Pinpoint the cell where the given text exists, returning its (X, Y) midpoint coordinate. 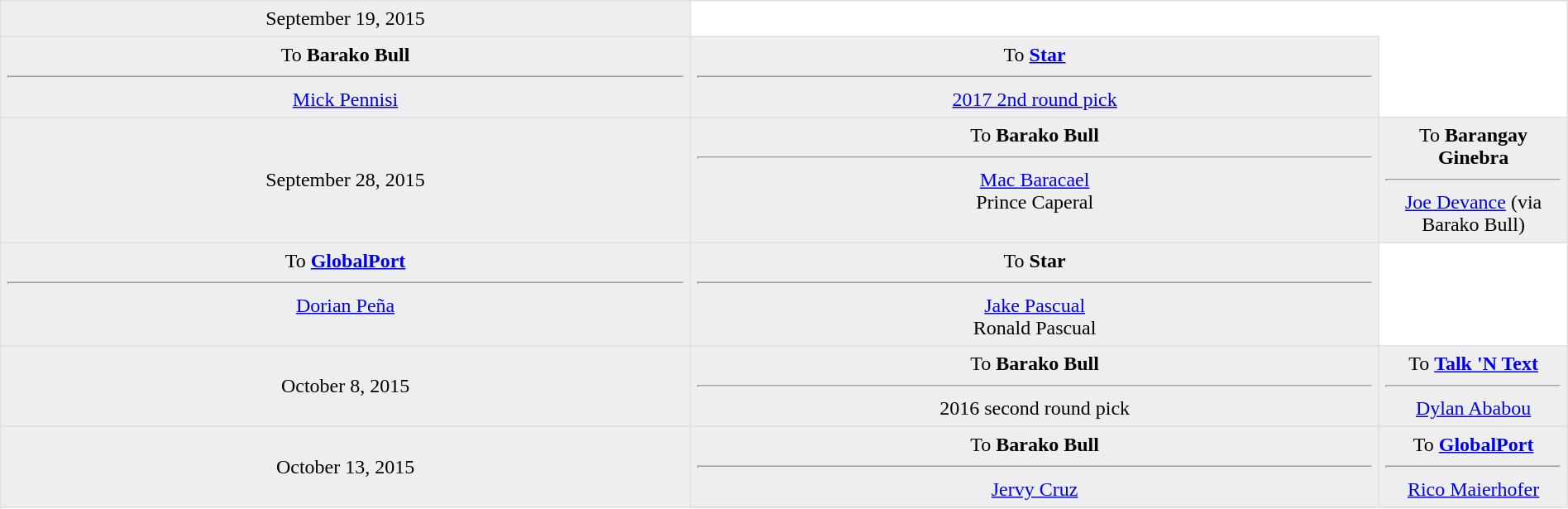
September 19, 2015 (346, 19)
To Talk 'N TextDylan Ababou (1474, 387)
To Star2017 2nd round pick (1035, 77)
To Barako BullMac BaracaelPrince Caperal (1035, 180)
To GlobalPort Rico Maierhofer (1474, 467)
To Barako Bull Jervy Cruz (1035, 467)
To GlobalPortDorian Peña (346, 294)
To Barako BullMick Pennisi (346, 77)
October 8, 2015 (346, 387)
October 13, 2015 (346, 467)
To StarJake PascualRonald Pascual (1035, 294)
September 28, 2015 (346, 180)
To Barangay GinebraJoe Devance (via Barako Bull) (1474, 180)
To Barako Bull2016 second round pick (1035, 387)
